For the text-containing cell, return its midpoint in (x, y) coordinate format. 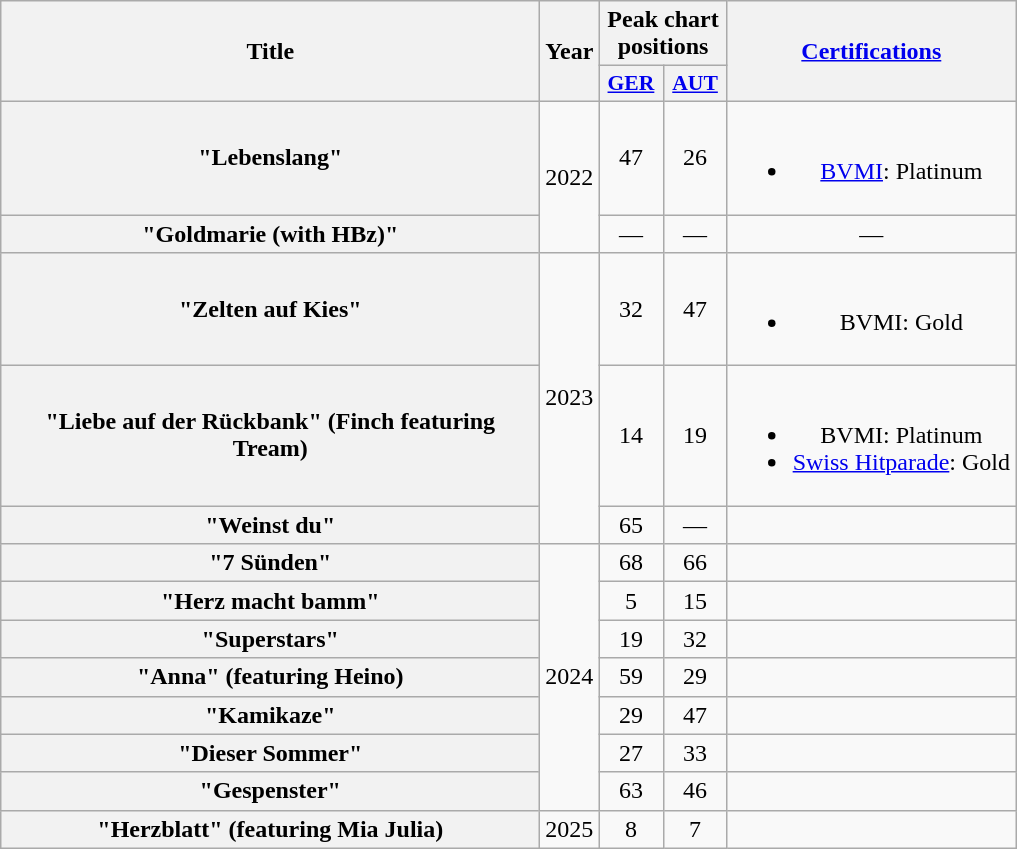
"Dieser Sommer" (270, 753)
27 (631, 753)
"Liebe auf der Rückbank" (Finch featuring Tream) (270, 436)
AUT (695, 84)
"Weinst du" (270, 525)
5 (631, 601)
Title (270, 52)
BVMI: Gold (871, 310)
2022 (570, 176)
"Lebenslang" (270, 158)
59 (631, 677)
"Superstars" (270, 639)
8 (631, 829)
14 (631, 436)
"Goldmarie (with HBz)" (270, 233)
"7 Sünden" (270, 563)
"Herzblatt" (featuring Mia Julia) (270, 829)
BVMI: PlatinumSwiss Hitparade: Gold (871, 436)
2025 (570, 829)
"Kamikaze" (270, 715)
2024 (570, 677)
63 (631, 791)
66 (695, 563)
"Gespenster" (270, 791)
Peak chart positions (663, 34)
2023 (570, 398)
Certifications (871, 52)
26 (695, 158)
46 (695, 791)
33 (695, 753)
GER (631, 84)
65 (631, 525)
7 (695, 829)
"Anna" (featuring Heino) (270, 677)
"Herz macht bamm" (270, 601)
"Zelten auf Kies" (270, 310)
68 (631, 563)
Year (570, 52)
BVMI: Platinum (871, 158)
15 (695, 601)
